Find where the given text appears and provide that cell's center as (X, Y) coordinate. 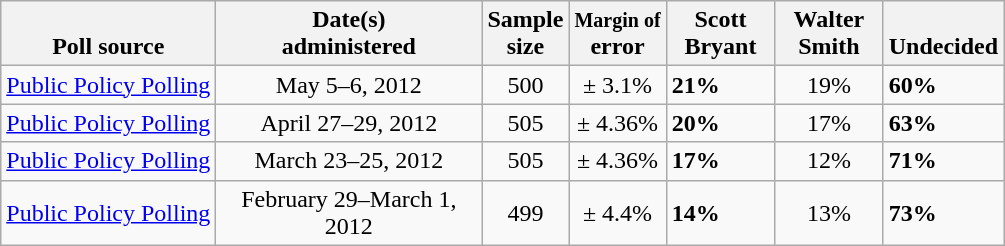
63% (943, 123)
ScottBryant (720, 34)
71% (943, 161)
21% (720, 85)
Poll source (108, 34)
60% (943, 85)
May 5–6, 2012 (349, 85)
Undecided (943, 34)
Date(s)administered (349, 34)
± 3.1% (618, 85)
499 (526, 212)
Margin oferror (618, 34)
April 27–29, 2012 (349, 123)
± 4.4% (618, 212)
Samplesize (526, 34)
20% (720, 123)
12% (830, 161)
13% (830, 212)
500 (526, 85)
14% (720, 212)
19% (830, 85)
February 29–March 1, 2012 (349, 212)
73% (943, 212)
March 23–25, 2012 (349, 161)
WalterSmith (830, 34)
